From the cell containing the given text, extract its center point as [X, Y] coordinate. 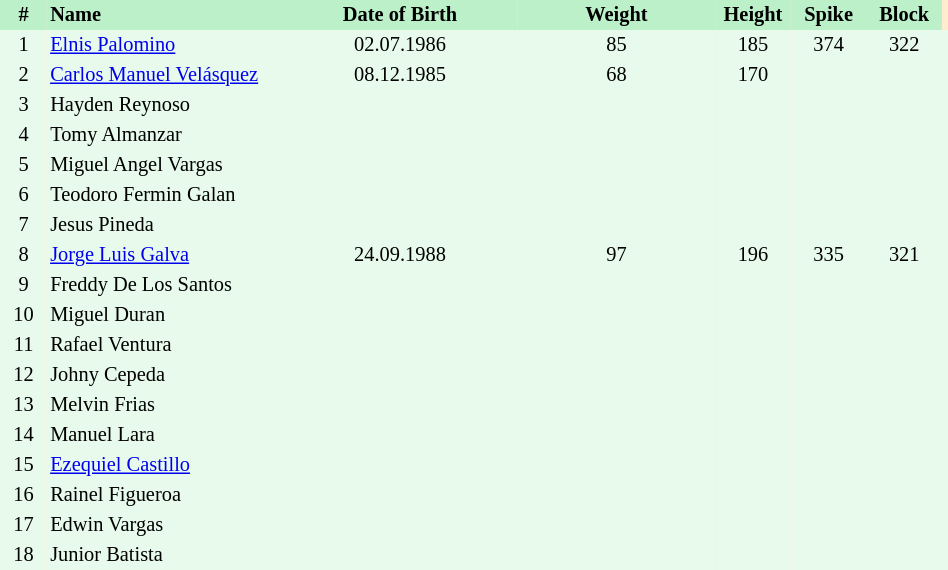
8 [24, 255]
Jorge Luis Galva [164, 255]
Junior Batista [164, 555]
Date of Birth [400, 15]
Miguel Angel Vargas [164, 165]
Tomy Almanzar [164, 135]
7 [24, 225]
Rainel Figueroa [164, 495]
15 [24, 465]
196 [753, 255]
3 [24, 105]
Rafael Ventura [164, 345]
68 [616, 75]
16 [24, 495]
Ezequiel Castillo [164, 465]
Block [904, 15]
Hayden Reynoso [164, 105]
2 [24, 75]
17 [24, 525]
Carlos Manuel Velásquez [164, 75]
374 [829, 45]
1 [24, 45]
02.07.1986 [400, 45]
9 [24, 285]
Spike [829, 15]
185 [753, 45]
# [24, 15]
335 [829, 255]
13 [24, 405]
08.12.1985 [400, 75]
Freddy De Los Santos [164, 285]
Height [753, 15]
Teodoro Fermin Galan [164, 195]
Elnis Palomino [164, 45]
170 [753, 75]
321 [904, 255]
18 [24, 555]
Miguel Duran [164, 315]
Jesus Pineda [164, 225]
Name [164, 15]
97 [616, 255]
6 [24, 195]
11 [24, 345]
Melvin Frias [164, 405]
322 [904, 45]
Manuel Lara [164, 435]
14 [24, 435]
24.09.1988 [400, 255]
85 [616, 45]
Johny Cepeda [164, 375]
5 [24, 165]
12 [24, 375]
10 [24, 315]
4 [24, 135]
Edwin Vargas [164, 525]
Weight [616, 15]
